For the text-containing cell, return its midpoint in [x, y] coordinate format. 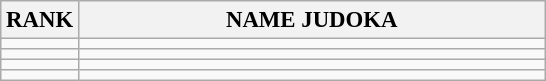
RANK [40, 20]
NAME JUDOKA [312, 20]
